Detect which cell encompasses the target text, then output its (x, y) center coordinate. 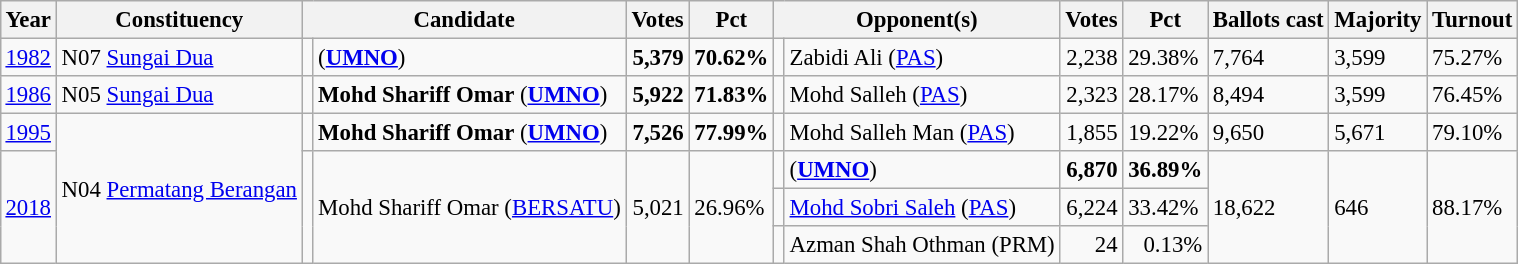
Ballots cast (1268, 20)
1982 (28, 57)
19.22% (1166, 133)
5,379 (658, 57)
79.10% (1472, 133)
6,870 (1092, 170)
1995 (28, 133)
75.27% (1472, 57)
29.38% (1166, 57)
Mohd Sobri Saleh (PAS) (922, 208)
26.96% (732, 208)
Candidate (464, 20)
N05 Sungai Dua (179, 95)
2,323 (1092, 95)
5,671 (1378, 133)
6,224 (1092, 208)
70.62% (732, 57)
Turnout (1472, 20)
7,764 (1268, 57)
Zabidi Ali (PAS) (922, 57)
Year (28, 20)
5,021 (658, 208)
Majority (1378, 20)
1,855 (1092, 133)
0.13% (1166, 245)
36.89% (1166, 170)
N07 Sungai Dua (179, 57)
Opponent(s) (917, 20)
1986 (28, 95)
71.83% (732, 95)
9,650 (1268, 133)
24 (1092, 245)
646 (1378, 208)
88.17% (1472, 208)
Mohd Salleh (PAS) (922, 95)
7,526 (658, 133)
Mohd Salleh Man (PAS) (922, 133)
77.99% (732, 133)
5,922 (658, 95)
Azman Shah Othman (PRM) (922, 245)
76.45% (1472, 95)
Constituency (179, 20)
Mohd Shariff Omar (BERSATU) (470, 208)
8,494 (1268, 95)
28.17% (1166, 95)
33.42% (1166, 208)
2,238 (1092, 57)
N04 Permatang Berangan (179, 189)
18,622 (1268, 208)
2018 (28, 208)
